Determine the (x, y) coordinate at the center of the cell enclosing the given text.  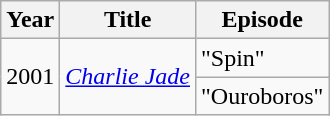
Year (30, 20)
"Ouroboros" (262, 96)
Title (128, 20)
Episode (262, 20)
2001 (30, 77)
"Spin" (262, 58)
Charlie Jade (128, 77)
